Detect which cell encompasses the target text, then output its [x, y] center coordinate. 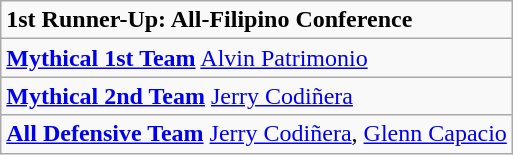
Mythical 2nd Team Jerry Codiñera [257, 96]
1st Runner-Up: All-Filipino Conference [257, 20]
All Defensive Team Jerry Codiñera, Glenn Capacio [257, 134]
Mythical 1st Team Alvin Patrimonio [257, 58]
